Search for the cell housing the specified text and yield its [x, y] center coordinate. 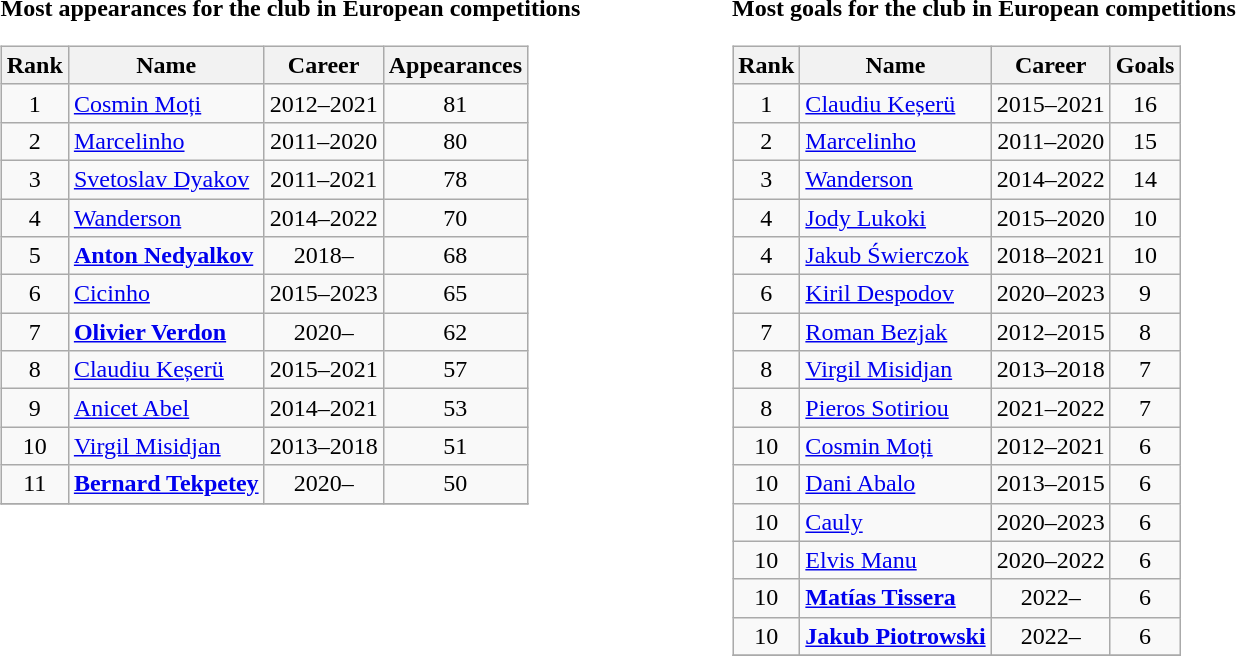
81 [455, 103]
Svetoslav Dyakov [166, 179]
Appearances [455, 65]
11 [34, 484]
2021–2022 [1050, 408]
Anicet Abel [166, 408]
2015–2023 [324, 294]
Bernard Tekpetey [166, 484]
57 [455, 370]
Olivier Verdon [166, 332]
Pieros Sotiriou [896, 408]
Elvis Manu [896, 560]
2018–2021 [1050, 256]
2014–2021 [324, 408]
70 [455, 217]
Roman Bezjak [896, 332]
53 [455, 408]
2013–2015 [1050, 484]
2012–2015 [1050, 332]
Kiril Despodov [896, 294]
80 [455, 141]
5 [34, 256]
62 [455, 332]
Jakub Piotrowski [896, 636]
2015–2020 [1050, 217]
14 [1145, 179]
68 [455, 256]
2011–2021 [324, 179]
Cauly [896, 522]
16 [1145, 103]
Goals [1145, 65]
65 [455, 294]
Anton Nedyalkov [166, 256]
2018– [324, 256]
50 [455, 484]
Jakub Świerczok [896, 256]
78 [455, 179]
51 [455, 446]
15 [1145, 141]
Matías Tissera [896, 598]
2020–2022 [1050, 560]
Cicinho [166, 294]
Jody Lukoki [896, 217]
Dani Abalo [896, 484]
